Return (x, y) of the center of cell containing provided text 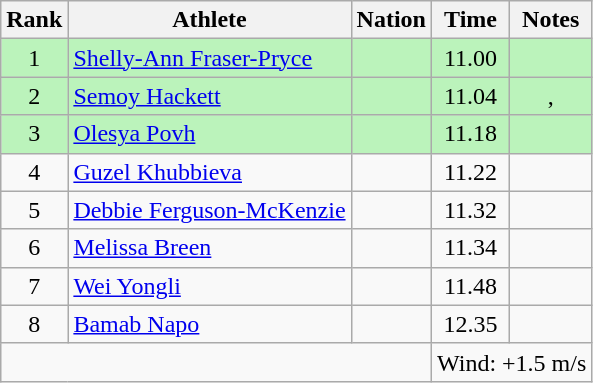
5 (34, 210)
11.00 (470, 58)
7 (34, 286)
Rank (34, 20)
11.34 (470, 248)
11.04 (470, 96)
8 (34, 324)
3 (34, 134)
Melissa Breen (210, 248)
6 (34, 248)
Semoy Hackett (210, 96)
11.48 (470, 286)
Notes (551, 20)
Shelly-Ann Fraser-Pryce (210, 58)
2 (34, 96)
4 (34, 172)
11.32 (470, 210)
Athlete (210, 20)
, (551, 96)
Time (470, 20)
Olesya Povh (210, 134)
Debbie Ferguson-McKenzie (210, 210)
Wind: +1.5 m/s (511, 362)
11.22 (470, 172)
1 (34, 58)
Guzel Khubbieva (210, 172)
12.35 (470, 324)
Wei Yongli (210, 286)
Bamab Napo (210, 324)
11.18 (470, 134)
Nation (391, 20)
